Locate the cell with the specified text and output its (X, Y) center coordinate. 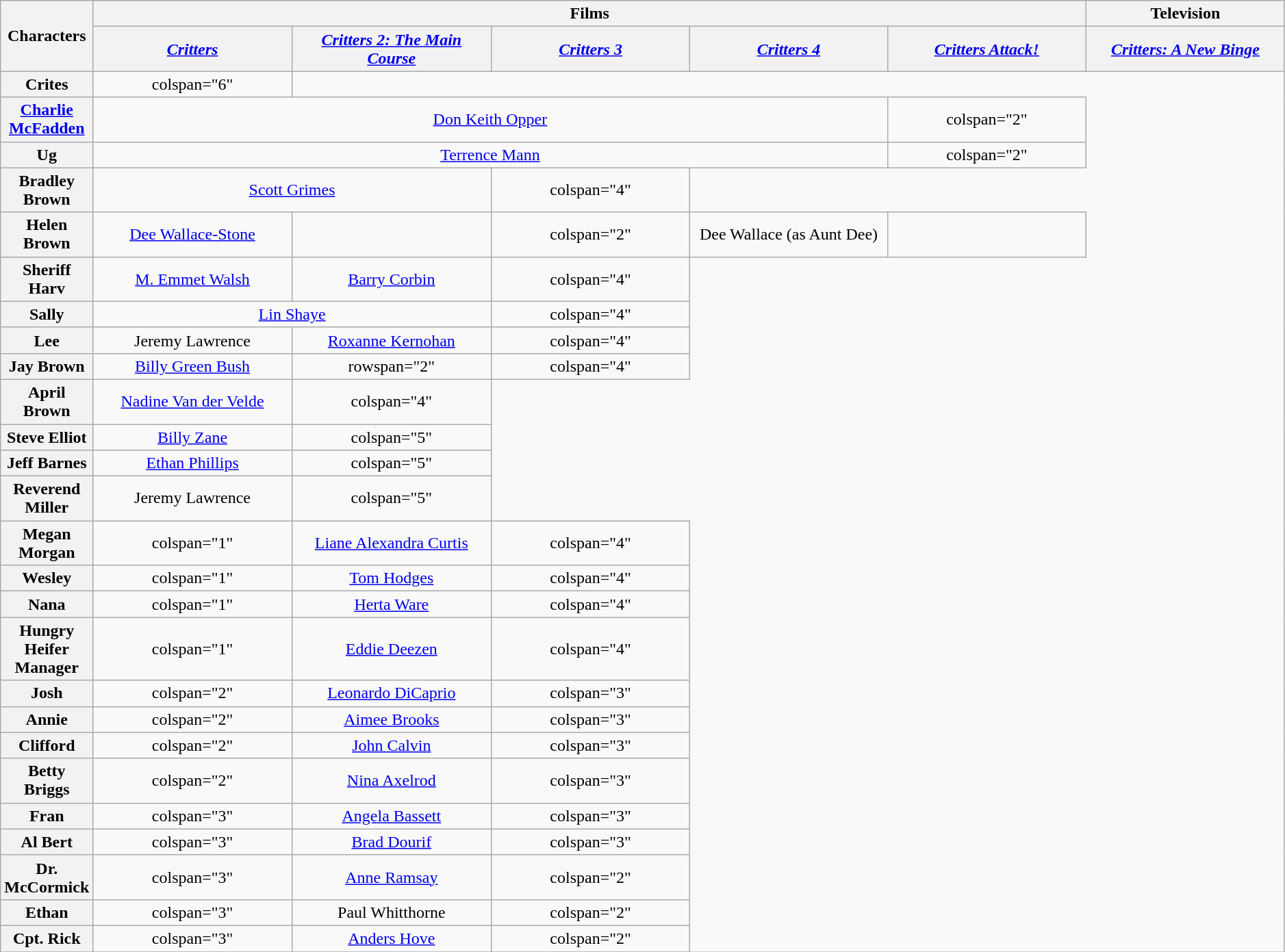
Critters 4 (789, 49)
Eddie Deezen (392, 649)
Ug (47, 155)
Al Bert (47, 842)
Cpt. Rick (47, 938)
Scott Grimes (292, 190)
April Brown (47, 401)
Leonardo DiCaprio (392, 693)
Jay Brown (47, 366)
colspan="6" (193, 84)
Reverend Miller (47, 498)
Wesley (47, 578)
Josh (47, 693)
Television (1186, 14)
Aimee Brooks (392, 719)
Angela Bassett (392, 816)
Terrence Mann (490, 155)
Critters 2: The Main Course (392, 49)
Liane Alexandra Curtis (392, 543)
Critters (193, 49)
Annie (47, 719)
Nadine Van der Velde (193, 401)
Jeff Barnes (47, 463)
Billy Zane (193, 437)
Nana (47, 604)
Nina Axelrod (392, 780)
Tom Hodges (392, 578)
Anders Hove (392, 938)
Herta Ware (392, 604)
John Calvin (392, 745)
Barry Corbin (392, 279)
Helen Brown (47, 234)
Dee Wallace-Stone (193, 234)
rowspan="2" (392, 366)
Crites (47, 84)
Dr. McCormick (47, 877)
Lin Shaye (292, 314)
Bradley Brown (47, 190)
Critters Attack! (987, 49)
Betty Briggs (47, 780)
Critters 3 (590, 49)
Sheriff Harv (47, 279)
Films (590, 14)
Dee Wallace (as Aunt Dee) (789, 234)
M. Emmet Walsh (193, 279)
Characters (47, 36)
Critters: A New Binge (1186, 49)
Fran (47, 816)
Don Keith Opper (490, 119)
Ethan (47, 912)
Clifford (47, 745)
Sally (47, 314)
Paul Whitthorne (392, 912)
Lee (47, 340)
Megan Morgan (47, 543)
Charlie McFadden (47, 119)
Anne Ramsay (392, 877)
Hungry Heifer Manager (47, 649)
Roxanne Kernohan (392, 340)
Billy Green Bush (193, 366)
Brad Dourif (392, 842)
Steve Elliot (47, 437)
Ethan Phillips (193, 463)
